From the cell containing the given text, extract its center point as [X, Y] coordinate. 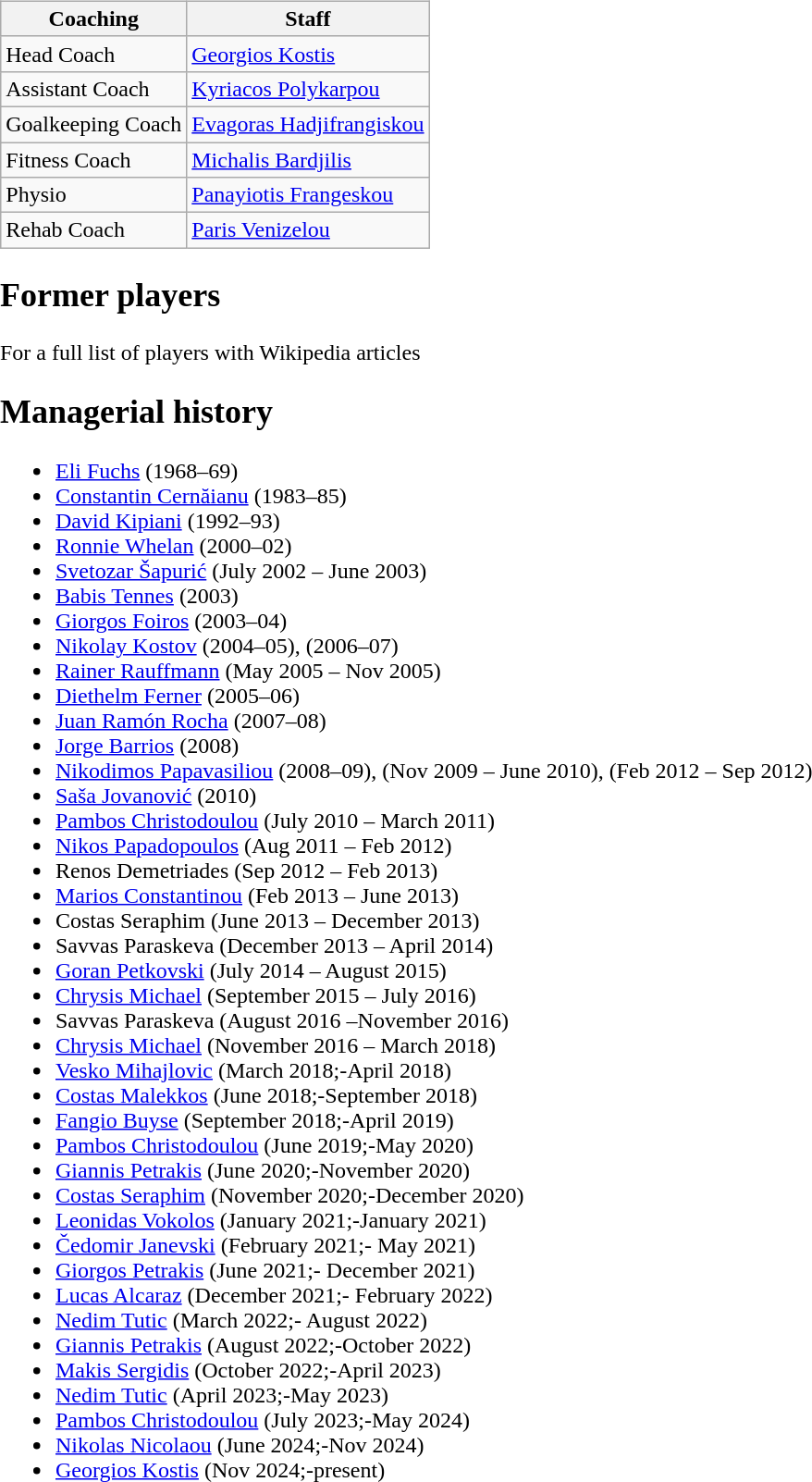
Kyriacos Polykarpou [308, 89]
Head Coach [94, 54]
Assistant Coach [94, 89]
Evagoras Hadjifrangiskou [308, 124]
Paris Venizelou [308, 230]
Physio [94, 195]
Michalis Bardjilis [308, 160]
Goalkeeping Coach [94, 124]
Coaching [94, 19]
Staff [308, 19]
Fitness Coach [94, 160]
Panayiotis Frangeskou [308, 195]
Georgios Kostis [308, 54]
Rehab Coach [94, 230]
